Return (X, Y) of the center of cell containing provided text 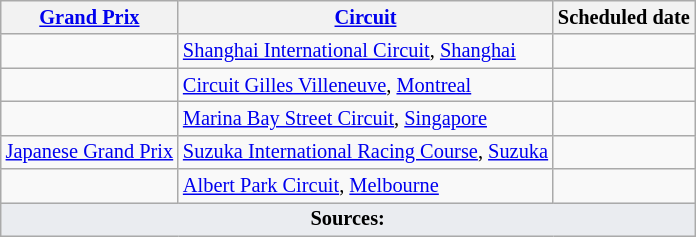
Suzuka International Racing Course, Suzuka (366, 152)
Albert Park Circuit, Melbourne (366, 186)
Japanese Grand Prix (90, 152)
Marina Bay Street Circuit, Singapore (366, 118)
Grand Prix (90, 17)
Shanghai International Circuit, Shanghai (366, 51)
Sources: (348, 219)
Scheduled date (624, 17)
Circuit (366, 17)
Circuit Gilles Villeneuve, Montreal (366, 85)
